Return [x, y] of the center of cell containing provided text 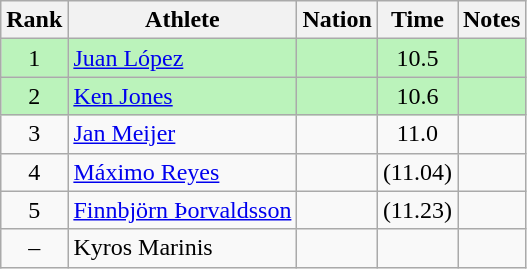
Finnbjörn Þorvaldsson [182, 210]
4 [34, 172]
(11.04) [417, 172]
2 [34, 96]
Juan López [182, 58]
10.5 [417, 58]
1 [34, 58]
(11.23) [417, 210]
3 [34, 134]
Ken Jones [182, 96]
Time [417, 20]
10.6 [417, 96]
Jan Meijer [182, 134]
Kyros Marinis [182, 248]
Athlete [182, 20]
5 [34, 210]
Máximo Reyes [182, 172]
Nation [337, 20]
– [34, 248]
Rank [34, 20]
Notes [492, 20]
11.0 [417, 134]
